Determine the [X, Y] coordinate at the center of the cell enclosing the given text.  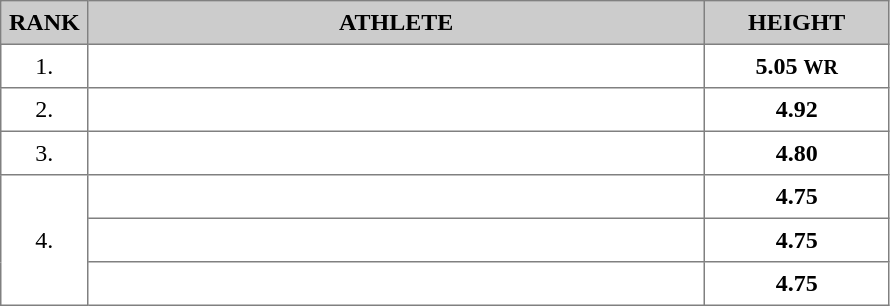
ATHLETE [396, 23]
2. [44, 110]
5.05 WR [796, 66]
4.92 [796, 110]
HEIGHT [796, 23]
4.80 [796, 153]
1. [44, 66]
RANK [44, 23]
4. [44, 240]
3. [44, 153]
